Determine the [x, y] coordinate at the center of the cell enclosing the given text.  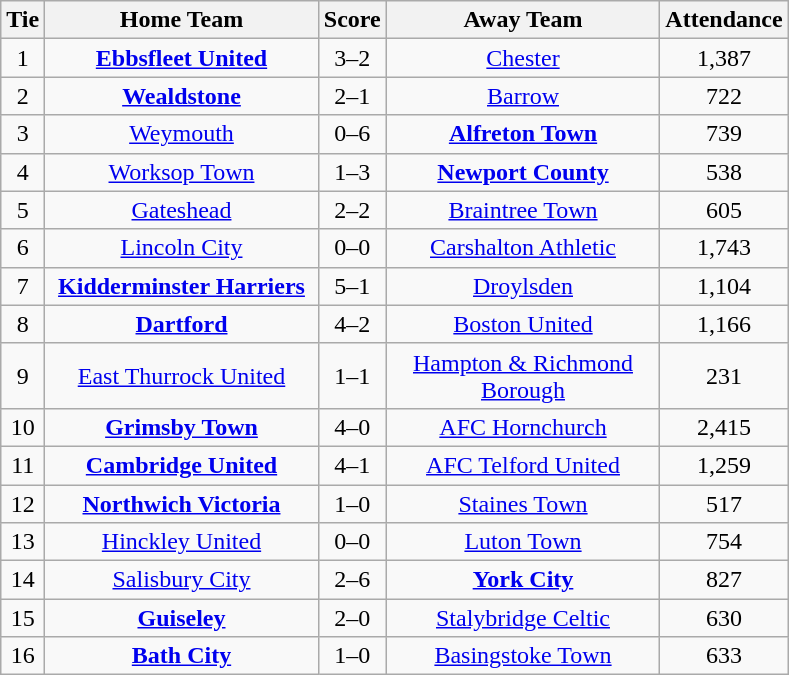
2 [23, 96]
Score [352, 20]
4 [23, 172]
Dartford [182, 324]
517 [724, 503]
Chester [523, 58]
16 [23, 656]
4–1 [352, 465]
Attendance [724, 20]
9 [23, 376]
605 [724, 210]
Weymouth [182, 134]
Lincoln City [182, 248]
5–1 [352, 286]
Luton Town [523, 542]
Northwich Victoria [182, 503]
Staines Town [523, 503]
Grimsby Town [182, 427]
3–2 [352, 58]
10 [23, 427]
Droylsden [523, 286]
Away Team [523, 20]
2–2 [352, 210]
Basingstoke Town [523, 656]
Cambridge United [182, 465]
York City [523, 580]
13 [23, 542]
5 [23, 210]
1–1 [352, 376]
1,104 [724, 286]
Kidderminster Harriers [182, 286]
Hampton & Richmond Borough [523, 376]
Worksop Town [182, 172]
2–1 [352, 96]
1–3 [352, 172]
14 [23, 580]
East Thurrock United [182, 376]
Guiseley [182, 618]
Bath City [182, 656]
Carshalton Athletic [523, 248]
754 [724, 542]
Braintree Town [523, 210]
7 [23, 286]
Wealdstone [182, 96]
Home Team [182, 20]
Hinckley United [182, 542]
0–6 [352, 134]
Newport County [523, 172]
1 [23, 58]
Tie [23, 20]
739 [724, 134]
1,743 [724, 248]
Stalybridge Celtic [523, 618]
4–0 [352, 427]
12 [23, 503]
1,387 [724, 58]
AFC Telford United [523, 465]
Salisbury City [182, 580]
231 [724, 376]
3 [23, 134]
722 [724, 96]
11 [23, 465]
15 [23, 618]
633 [724, 656]
630 [724, 618]
Barrow [523, 96]
1,166 [724, 324]
4–2 [352, 324]
Alfreton Town [523, 134]
2–6 [352, 580]
538 [724, 172]
Ebbsfleet United [182, 58]
827 [724, 580]
2,415 [724, 427]
AFC Hornchurch [523, 427]
Gateshead [182, 210]
1,259 [724, 465]
6 [23, 248]
Boston United [523, 324]
8 [23, 324]
2–0 [352, 618]
